Detect which cell encompasses the target text, then output its [X, Y] center coordinate. 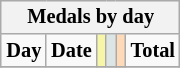
Medals by day [90, 17]
Date [71, 51]
Day [24, 51]
Total [153, 51]
